For the text-containing cell, return its midpoint in (x, y) coordinate format. 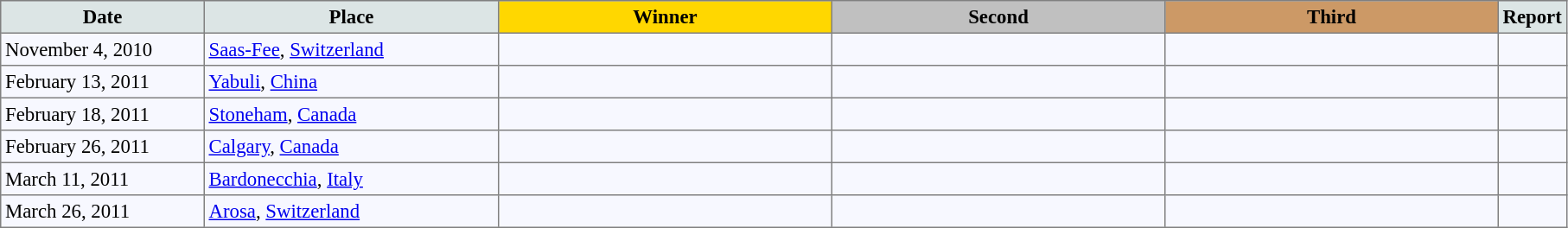
February 18, 2011 (103, 114)
Date (103, 17)
Saas-Fee, Switzerland (351, 49)
Second (998, 17)
Third (1332, 17)
Place (351, 17)
Bardonecchia, Italy (351, 179)
Yabuli, China (351, 82)
February 26, 2011 (103, 147)
Winner (666, 17)
Calgary, Canada (351, 147)
February 13, 2011 (103, 82)
Arosa, Switzerland (351, 212)
March 26, 2011 (103, 212)
Stoneham, Canada (351, 114)
March 11, 2011 (103, 179)
November 4, 2010 (103, 49)
Report (1532, 17)
